Return (x, y) of the center of cell containing provided text 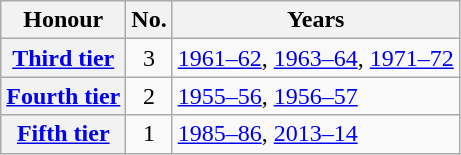
Third tier (64, 58)
1955–56, 1956–57 (316, 96)
Fourth tier (64, 96)
Years (316, 20)
No. (149, 20)
Fifth tier (64, 134)
1961–62, 1963–64, 1971–72 (316, 58)
1 (149, 134)
1985–86, 2013–14 (316, 134)
2 (149, 96)
3 (149, 58)
Honour (64, 20)
